Search for the cell housing the specified text and yield its (X, Y) center coordinate. 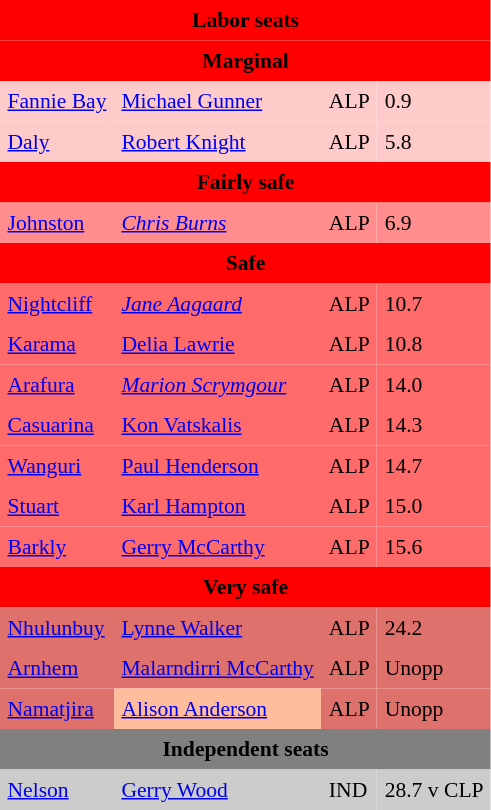
Labor seats (246, 20)
Kon Vatskalis (218, 425)
Arafura (57, 384)
15.0 (434, 506)
Marginal (246, 60)
14.0 (434, 384)
Paul Henderson (218, 465)
6.9 (434, 222)
10.7 (434, 303)
Delia Lawrie (218, 344)
Nhulunbuy (57, 627)
Gerry Wood (218, 789)
Marion Scrymgour (218, 384)
24.2 (434, 627)
Very safe (246, 587)
Michael Gunner (218, 101)
Safe (246, 263)
Johnston (57, 222)
Barkly (57, 546)
Stuart (57, 506)
Alison Anderson (218, 708)
Independent seats (246, 749)
10.8 (434, 344)
Karama (57, 344)
Arnhem (57, 668)
14.7 (434, 465)
Malarndirri McCarthy (218, 668)
Fannie Bay (57, 101)
Namatjira (57, 708)
Chris Burns (218, 222)
5.8 (434, 141)
IND (349, 789)
Fairly safe (246, 182)
Nelson (57, 789)
Daly (57, 141)
Robert Knight (218, 141)
Wanguri (57, 465)
28.7 v CLP (434, 789)
Lynne Walker (218, 627)
15.6 (434, 546)
0.9 (434, 101)
Casuarina (57, 425)
Jane Aagaard (218, 303)
Karl Hampton (218, 506)
14.3 (434, 425)
Nightcliff (57, 303)
Gerry McCarthy (218, 546)
